Determine the (x, y) coordinate at the center of the cell enclosing the given text.  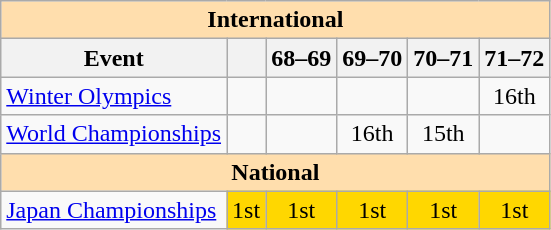
Event (114, 58)
Japan Championships (114, 210)
68–69 (302, 58)
71–72 (514, 58)
69–70 (372, 58)
International (276, 20)
70–71 (444, 58)
15th (444, 134)
World Championships (114, 134)
National (276, 172)
Winter Olympics (114, 96)
